Provide the (x, y) coordinate of the cell's center where the given text is located.  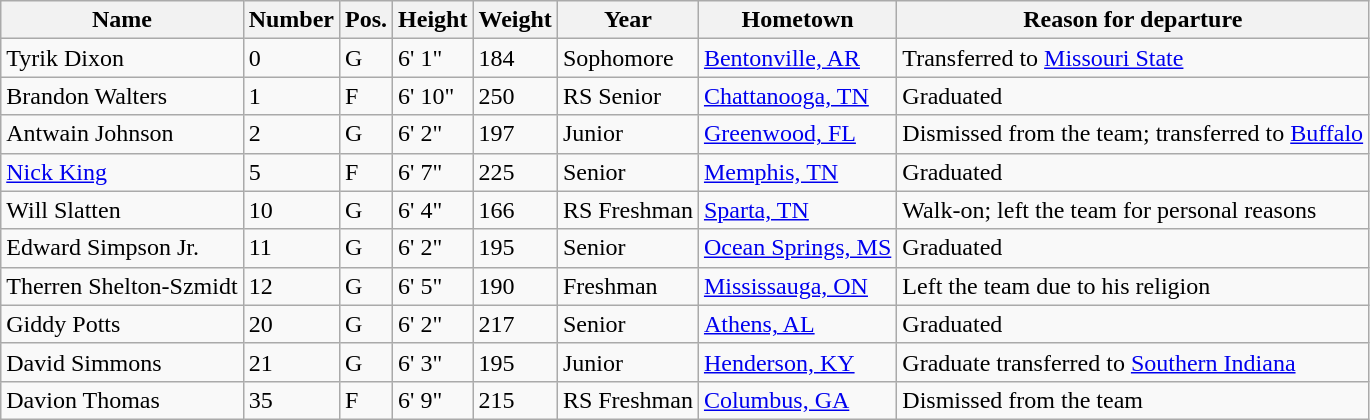
Weight (515, 20)
215 (515, 400)
6' 10" (433, 96)
6' 5" (433, 286)
166 (515, 210)
21 (291, 362)
Year (628, 20)
Athens, AL (797, 324)
Dismissed from the team; transferred to Buffalo (1133, 134)
Edward Simpson Jr. (122, 248)
Will Slatten (122, 210)
6' 7" (433, 172)
6' 4" (433, 210)
Ocean Springs, MS (797, 248)
Tyrik Dixon (122, 58)
35 (291, 400)
Memphis, TN (797, 172)
0 (291, 58)
Dismissed from the team (1133, 400)
12 (291, 286)
Greenwood, FL (797, 134)
Mississauga, ON (797, 286)
Nick King (122, 172)
David Simmons (122, 362)
217 (515, 324)
6' 3" (433, 362)
Reason for departure (1133, 20)
Brandon Walters (122, 96)
Hometown (797, 20)
Henderson, KY (797, 362)
2 (291, 134)
225 (515, 172)
11 (291, 248)
Chattanooga, TN (797, 96)
10 (291, 210)
Bentonville, AR (797, 58)
RS Senior (628, 96)
Left the team due to his religion (1133, 286)
184 (515, 58)
Pos. (366, 20)
1 (291, 96)
Transferred to Missouri State (1133, 58)
Giddy Potts (122, 324)
Sparta, TN (797, 210)
190 (515, 286)
6' 9" (433, 400)
20 (291, 324)
Davion Thomas (122, 400)
197 (515, 134)
Name (122, 20)
Antwain Johnson (122, 134)
Freshman (628, 286)
5 (291, 172)
Walk-on; left the team for personal reasons (1133, 210)
6' 1" (433, 58)
Therren Shelton-Szmidt (122, 286)
Sophomore (628, 58)
250 (515, 96)
Height (433, 20)
Number (291, 20)
Graduate transferred to Southern Indiana (1133, 362)
Columbus, GA (797, 400)
